Scan for the cell matching the given text and deliver its (x, y) coordinate at center. 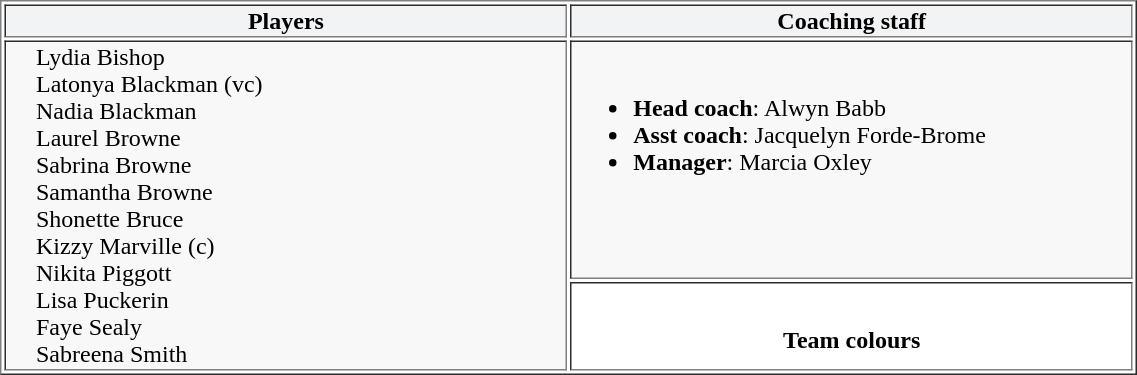
Players (286, 20)
Head coach: Alwyn BabbAsst coach: Jacquelyn Forde-BromeManager: Marcia Oxley (852, 160)
Coaching staff (852, 20)
